For the text-containing cell, return its midpoint in [X, Y] coordinate format. 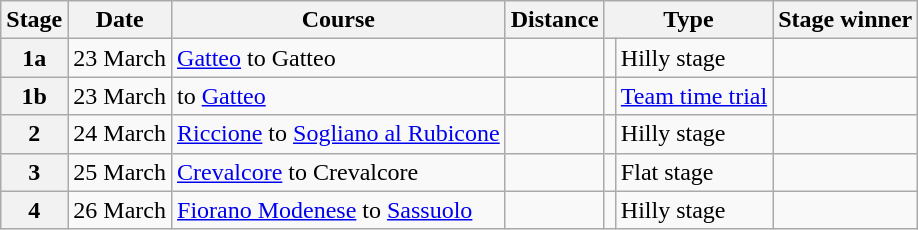
Course [339, 20]
26 March [120, 210]
1a [34, 58]
1b [34, 96]
Fiorano Modenese to Sassuolo [339, 210]
3 [34, 172]
2 [34, 134]
Team time trial [694, 96]
Stage [34, 20]
24 March [120, 134]
Riccione to Sogliano al Rubicone [339, 134]
Crevalcore to Crevalcore [339, 172]
Stage winner [846, 20]
25 March [120, 172]
4 [34, 210]
Gatteo to Gatteo [339, 58]
Date [120, 20]
Distance [554, 20]
to Gatteo [339, 96]
Type [688, 20]
Flat stage [694, 172]
